Capture the cell that displays the provided text and extract its (X, Y) central coordinate. 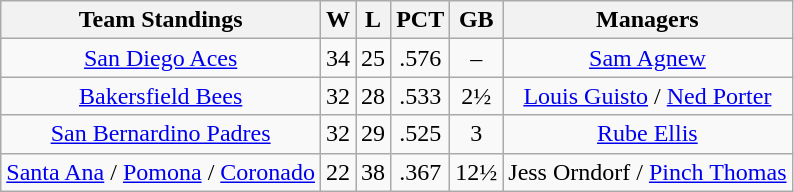
Rube Ellis (648, 134)
Jess Orndorf / Pinch Thomas (648, 172)
W (338, 20)
29 (374, 134)
.533 (420, 96)
PCT (420, 20)
.367 (420, 172)
Louis Guisto / Ned Porter (648, 96)
.525 (420, 134)
34 (338, 58)
3 (476, 134)
38 (374, 172)
12½ (476, 172)
Sam Agnew (648, 58)
28 (374, 96)
2½ (476, 96)
San Bernardino Padres (161, 134)
GB (476, 20)
22 (338, 172)
Managers (648, 20)
.576 (420, 58)
L (374, 20)
Bakersfield Bees (161, 96)
Team Standings (161, 20)
– (476, 58)
San Diego Aces (161, 58)
25 (374, 58)
Santa Ana / Pomona / Coronado (161, 172)
